From the cell containing the given text, extract its center point as (X, Y) coordinate. 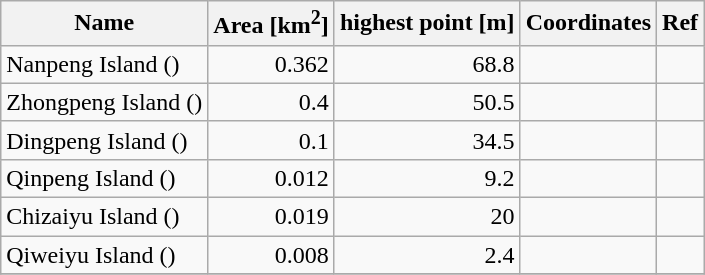
9.2 (427, 178)
0.012 (272, 178)
Qinpeng Island () (104, 178)
Qiweiyu Island () (104, 255)
Ref (680, 24)
0.1 (272, 140)
Dingpeng Island () (104, 140)
Zhongpeng Island () (104, 102)
34.5 (427, 140)
0.4 (272, 102)
0.019 (272, 217)
2.4 (427, 255)
highest point [m] (427, 24)
20 (427, 217)
0.008 (272, 255)
Nanpeng Island () (104, 64)
50.5 (427, 102)
0.362 (272, 64)
Name (104, 24)
Chizaiyu Island () (104, 217)
68.8 (427, 64)
Area [km2] (272, 24)
Coordinates (588, 24)
